Provide the (X, Y) coordinate of the cell's center where the given text is located.  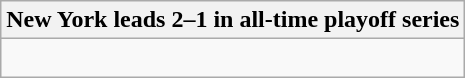
New York leads 2–1 in all-time playoff series (233, 20)
